Identify which cell holds the provided text, then report its [X, Y] central coordinate. 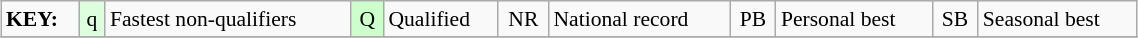
Fastest non-qualifiers [228, 19]
Seasonal best [1058, 19]
KEY: [40, 19]
Personal best [854, 19]
National record [639, 19]
NR [523, 19]
PB [753, 19]
Q [367, 19]
Qualified [440, 19]
q [92, 19]
SB [955, 19]
